Scan for the cell matching the given text and deliver its [X, Y] coordinate at center. 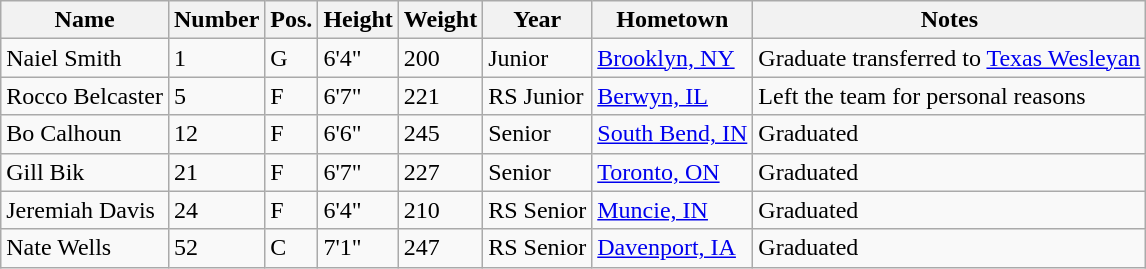
C [292, 248]
Toronto, ON [672, 172]
Naiel Smith [85, 58]
Graduate transferred to Texas Wesleyan [950, 58]
Brooklyn, NY [672, 58]
Rocco Belcaster [85, 96]
Number [216, 20]
7'1" [358, 248]
21 [216, 172]
Pos. [292, 20]
Gill Bik [85, 172]
210 [440, 210]
Notes [950, 20]
Weight [440, 20]
200 [440, 58]
Junior [538, 58]
24 [216, 210]
South Bend, IN [672, 134]
Year [538, 20]
245 [440, 134]
52 [216, 248]
Davenport, IA [672, 248]
RS Junior [538, 96]
Height [358, 20]
Muncie, IN [672, 210]
Hometown [672, 20]
5 [216, 96]
Left the team for personal reasons [950, 96]
1 [216, 58]
247 [440, 248]
Nate Wells [85, 248]
Jeremiah Davis [85, 210]
G [292, 58]
6'6" [358, 134]
12 [216, 134]
227 [440, 172]
Name [85, 20]
Berwyn, IL [672, 96]
221 [440, 96]
Bo Calhoun [85, 134]
